Return [x, y] of the center of cell containing provided text 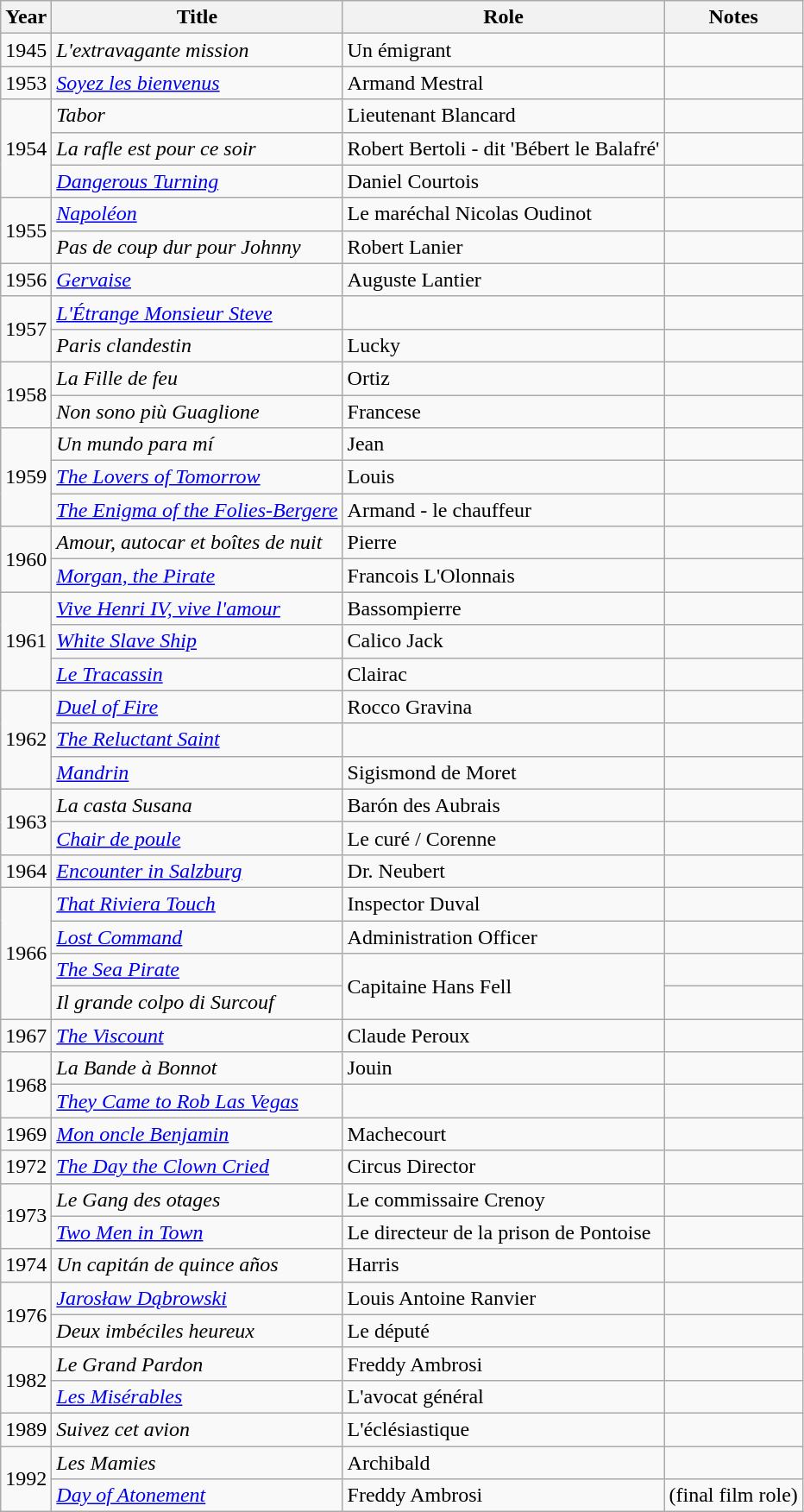
Morgan, the Pirate [197, 576]
1966 [26, 953]
1945 [26, 50]
Gervaise [197, 280]
Francois L'Olonnais [504, 576]
Circus Director [504, 1167]
Auguste Lantier [504, 280]
Napoléon [197, 214]
Louis Antoine Ranvier [504, 1298]
Un mundo para mí [197, 444]
Deux imbéciles heureux [197, 1331]
Inspector Duval [504, 904]
Un capitán de quince años [197, 1265]
Non sono più Guaglione [197, 412]
Soyez les bienvenus [197, 83]
1968 [26, 1085]
Harris [504, 1265]
1961 [26, 641]
Pas de coup dur pour Johnny [197, 247]
Amour, autocar et boîtes de nuit [197, 543]
Armand - le chauffeur [504, 510]
1967 [26, 1036]
Suivez cet avion [197, 1429]
Les Mamies [197, 1463]
Les Misérables [197, 1396]
1957 [26, 329]
Robert Bertoli - dit 'Bébert le Balafré' [504, 148]
Francese [504, 412]
Administration Officer [504, 936]
1973 [26, 1216]
Title [197, 17]
Ortiz [504, 378]
Il grande colpo di Surcouf [197, 1003]
1953 [26, 83]
Jean [504, 444]
Chair de poule [197, 838]
La Fille de feu [197, 378]
Duel of Fire [197, 707]
1976 [26, 1314]
Lost Command [197, 936]
Notes [733, 17]
Day of Atonement [197, 1496]
1972 [26, 1167]
1955 [26, 230]
1969 [26, 1134]
Le curé / Corenne [504, 838]
The Reluctant Saint [197, 740]
The Viscount [197, 1036]
La rafle est pour ce soir [197, 148]
Paris clandestin [197, 345]
1992 [26, 1479]
1960 [26, 559]
Jouin [504, 1068]
Sigismond de Moret [504, 772]
Le Grand Pardon [197, 1364]
Year [26, 17]
The Enigma of the Folies-Bergere [197, 510]
Jarosław Dąbrowski [197, 1298]
Bassompierre [504, 608]
Le commissaire Crenoy [504, 1200]
Le député [504, 1331]
1964 [26, 871]
Lieutenant Blancard [504, 116]
Dr. Neubert [504, 871]
Le maréchal Nicolas Oudinot [504, 214]
The Sea Pirate [197, 970]
La casta Susana [197, 805]
1954 [26, 148]
L'Étrange Monsieur Steve [197, 312]
Two Men in Town [197, 1232]
Daniel Courtois [504, 181]
(final film role) [733, 1496]
L'éclésiastique [504, 1429]
1958 [26, 394]
Tabor [197, 116]
1956 [26, 280]
Machecourt [504, 1134]
Le directeur de la prison de Pontoise [504, 1232]
Louis [504, 477]
1989 [26, 1429]
The Lovers of Tomorrow [197, 477]
Calico Jack [504, 641]
Archibald [504, 1463]
Vive Henri IV, vive l'amour [197, 608]
Mon oncle Benjamin [197, 1134]
Le Tracassin [197, 674]
That Riviera Touch [197, 904]
La Bande à Bonnot [197, 1068]
Armand Mestral [504, 83]
Dangerous Turning [197, 181]
White Slave Ship [197, 641]
Encounter in Salzburg [197, 871]
1963 [26, 822]
1959 [26, 477]
Robert Lanier [504, 247]
Mandrin [197, 772]
The Day the Clown Cried [197, 1167]
Lucky [504, 345]
L'avocat général [504, 1396]
1982 [26, 1380]
Clairac [504, 674]
Un émigrant [504, 50]
Pierre [504, 543]
Role [504, 17]
1962 [26, 740]
Barón des Aubrais [504, 805]
Claude Peroux [504, 1036]
L'extravagante mission [197, 50]
Capitaine Hans Fell [504, 986]
Le Gang des otages [197, 1200]
Rocco Gravina [504, 707]
They Came to Rob Las Vegas [197, 1101]
1974 [26, 1265]
